Capture the cell that displays the provided text and extract its (x, y) central coordinate. 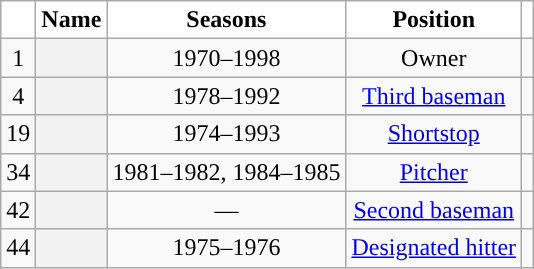
Pitcher (434, 172)
Second baseman (434, 210)
1978–1992 (226, 96)
Owner (434, 58)
19 (18, 134)
34 (18, 172)
1970–1998 (226, 58)
4 (18, 96)
Position (434, 20)
Name (72, 20)
Designated hitter (434, 248)
1 (18, 58)
1975–1976 (226, 248)
42 (18, 210)
Shortstop (434, 134)
1974–1993 (226, 134)
Third baseman (434, 96)
44 (18, 248)
Seasons (226, 20)
— (226, 210)
1981–1982, 1984–1985 (226, 172)
